Search for the cell housing the specified text and yield its [x, y] center coordinate. 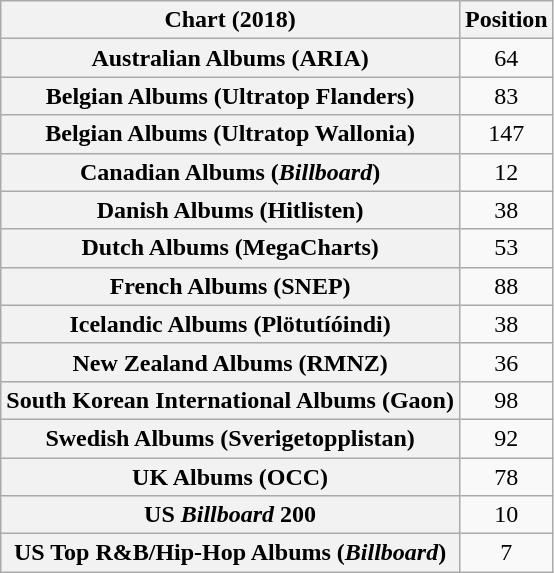
83 [506, 96]
Icelandic Albums (Plötutíóindi) [230, 324]
78 [506, 477]
Belgian Albums (Ultratop Wallonia) [230, 134]
7 [506, 553]
Australian Albums (ARIA) [230, 58]
53 [506, 248]
Belgian Albums (Ultratop Flanders) [230, 96]
Chart (2018) [230, 20]
French Albums (SNEP) [230, 286]
10 [506, 515]
Position [506, 20]
New Zealand Albums (RMNZ) [230, 362]
147 [506, 134]
88 [506, 286]
Canadian Albums (Billboard) [230, 172]
12 [506, 172]
98 [506, 400]
US Top R&B/Hip-Hop Albums (Billboard) [230, 553]
US Billboard 200 [230, 515]
92 [506, 438]
Danish Albums (Hitlisten) [230, 210]
South Korean International Albums (Gaon) [230, 400]
Swedish Albums (Sverigetopplistan) [230, 438]
36 [506, 362]
UK Albums (OCC) [230, 477]
Dutch Albums (MegaCharts) [230, 248]
64 [506, 58]
